Scan for the cell matching the given text and deliver its [x, y] coordinate at center. 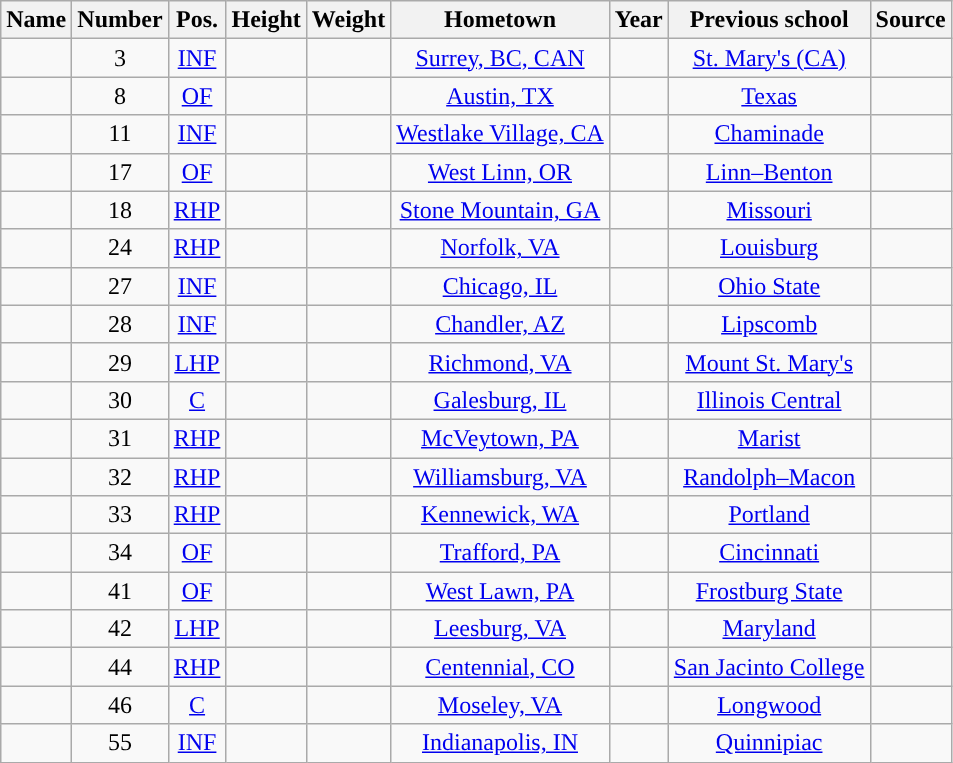
30 [120, 400]
West Linn, OR [500, 172]
Weight [348, 20]
27 [120, 286]
Year [638, 20]
Quinnipiac [769, 743]
Chaminade [769, 134]
Louisburg [769, 248]
Austin, TX [500, 96]
Westlake Village, CA [500, 134]
Missouri [769, 210]
Portland [769, 515]
32 [120, 477]
41 [120, 591]
Number [120, 20]
Illinois Central [769, 400]
Mount St. Mary's [769, 362]
Richmond, VA [500, 362]
Hometown [500, 20]
Lipscomb [769, 324]
11 [120, 134]
Ohio State [769, 286]
Williamsburg, VA [500, 477]
Name [36, 20]
Galesburg, IL [500, 400]
Trafford, PA [500, 553]
34 [120, 553]
44 [120, 667]
31 [120, 438]
24 [120, 248]
Kennewick, WA [500, 515]
Previous school [769, 20]
Texas [769, 96]
Maryland [769, 629]
San Jacinto College [769, 667]
28 [120, 324]
46 [120, 705]
29 [120, 362]
Longwood [769, 705]
Centennial, CO [500, 667]
Randolph–Macon [769, 477]
Height [266, 20]
Marist [769, 438]
Chandler, AZ [500, 324]
McVeytown, PA [500, 438]
8 [120, 96]
42 [120, 629]
Surrey, BC, CAN [500, 58]
Stone Mountain, GA [500, 210]
Pos. [197, 20]
West Lawn, PA [500, 591]
Moseley, VA [500, 705]
33 [120, 515]
Frostburg State [769, 591]
18 [120, 210]
Indianapolis, IN [500, 743]
55 [120, 743]
Cincinnati [769, 553]
Norfolk, VA [500, 248]
3 [120, 58]
Chicago, IL [500, 286]
17 [120, 172]
Source [910, 20]
Leesburg, VA [500, 629]
Linn–Benton [769, 172]
St. Mary's (CA) [769, 58]
